Detect which cell encompasses the target text, then output its (x, y) center coordinate. 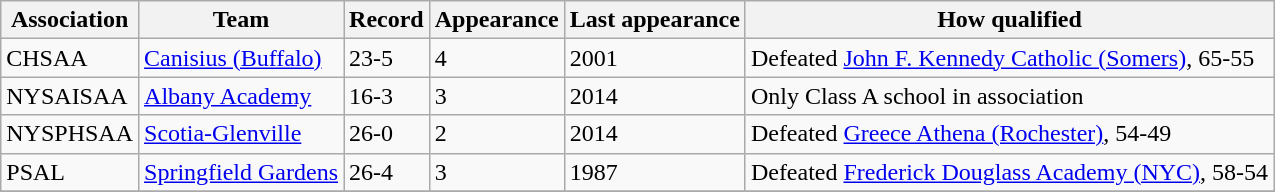
23-5 (387, 58)
Defeated Greece Athena (Rochester), 54-49 (1009, 134)
Springfield Gardens (242, 172)
Last appearance (654, 20)
2 (496, 134)
4 (496, 58)
NYSPHSAA (70, 134)
1987 (654, 172)
CHSAA (70, 58)
Albany Academy (242, 96)
Only Class A school in association (1009, 96)
Canisius (Buffalo) (242, 58)
Defeated Frederick Douglass Academy (NYC), 58-54 (1009, 172)
26-4 (387, 172)
Record (387, 20)
Defeated John F. Kennedy Catholic (Somers), 65-55 (1009, 58)
Team (242, 20)
NYSAISAA (70, 96)
2001 (654, 58)
Association (70, 20)
Scotia-Glenville (242, 134)
Appearance (496, 20)
PSAL (70, 172)
16-3 (387, 96)
26-0 (387, 134)
How qualified (1009, 20)
